Determine the [x, y] coordinate at the center of the cell enclosing the given text.  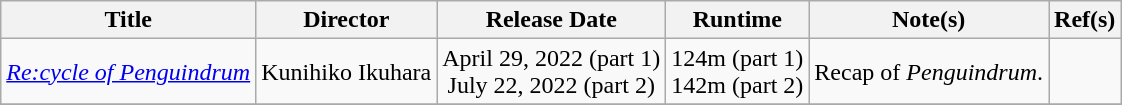
Ref(s) [1085, 20]
Director [346, 20]
Release Date [552, 20]
Recap of Penguindrum. [929, 72]
124m (part 1)142m (part 2) [738, 72]
Kunihiko Ikuhara [346, 72]
Title [128, 20]
April 29, 2022 (part 1)July 22, 2022 (part 2) [552, 72]
Runtime [738, 20]
Note(s) [929, 20]
Re:cycle of Penguindrum [128, 72]
